Provide the (X, Y) coordinate of the cell's center where the given text is located.  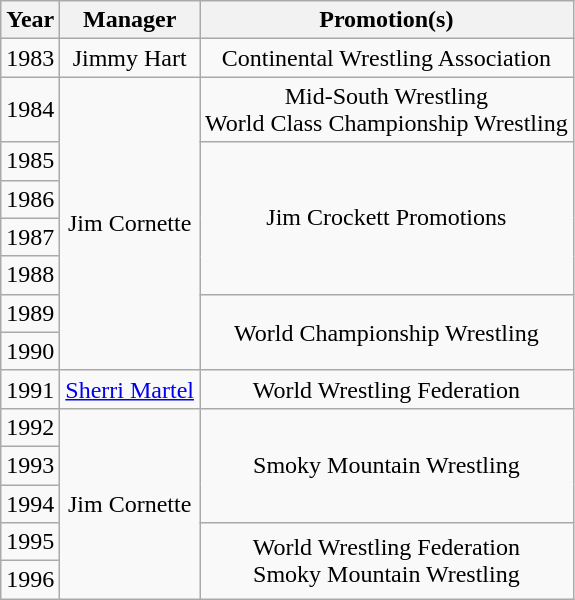
Mid-South WrestlingWorld Class Championship Wrestling (387, 110)
Jimmy Hart (130, 58)
1991 (30, 389)
World Championship Wrestling (387, 332)
1993 (30, 465)
1992 (30, 427)
1985 (30, 161)
Jim Crockett Promotions (387, 218)
World Wrestling FederationSmoky Mountain Wrestling (387, 561)
World Wrestling Federation (387, 389)
Smoky Mountain Wrestling (387, 465)
1990 (30, 351)
Sherri Martel (130, 389)
1995 (30, 542)
1994 (30, 503)
1984 (30, 110)
1987 (30, 237)
Promotion(s) (387, 20)
1986 (30, 199)
Manager (130, 20)
1989 (30, 313)
Year (30, 20)
1983 (30, 58)
1996 (30, 580)
Continental Wrestling Association (387, 58)
1988 (30, 275)
